Return [X, Y] of the center of cell containing provided text 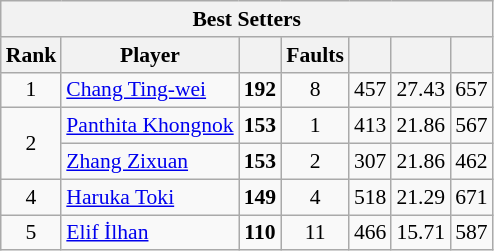
457 [370, 90]
15.71 [420, 233]
110 [260, 233]
307 [370, 162]
Best Setters [247, 19]
Faults [315, 55]
567 [472, 126]
518 [370, 197]
192 [260, 90]
Elif İlhan [150, 233]
11 [315, 233]
Player [150, 55]
Rank [32, 55]
149 [260, 197]
Haruka Toki [150, 197]
587 [472, 233]
27.43 [420, 90]
5 [32, 233]
8 [315, 90]
413 [370, 126]
462 [472, 162]
Panthita Khongnok [150, 126]
657 [472, 90]
Zhang Zixuan [150, 162]
671 [472, 197]
21.29 [420, 197]
Chang Ting-wei [150, 90]
466 [370, 233]
